Extract the [x, y] coordinate from the center of the cell holding the provided text.  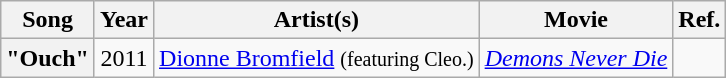
Demons Never Die [576, 58]
Movie [576, 20]
Ref. [700, 20]
2011 [124, 58]
Dionne Bromfield (featuring Cleo.) [317, 58]
Song [48, 20]
Year [124, 20]
Artist(s) [317, 20]
"Ouch" [48, 58]
